For the text-containing cell, return its midpoint in [x, y] coordinate format. 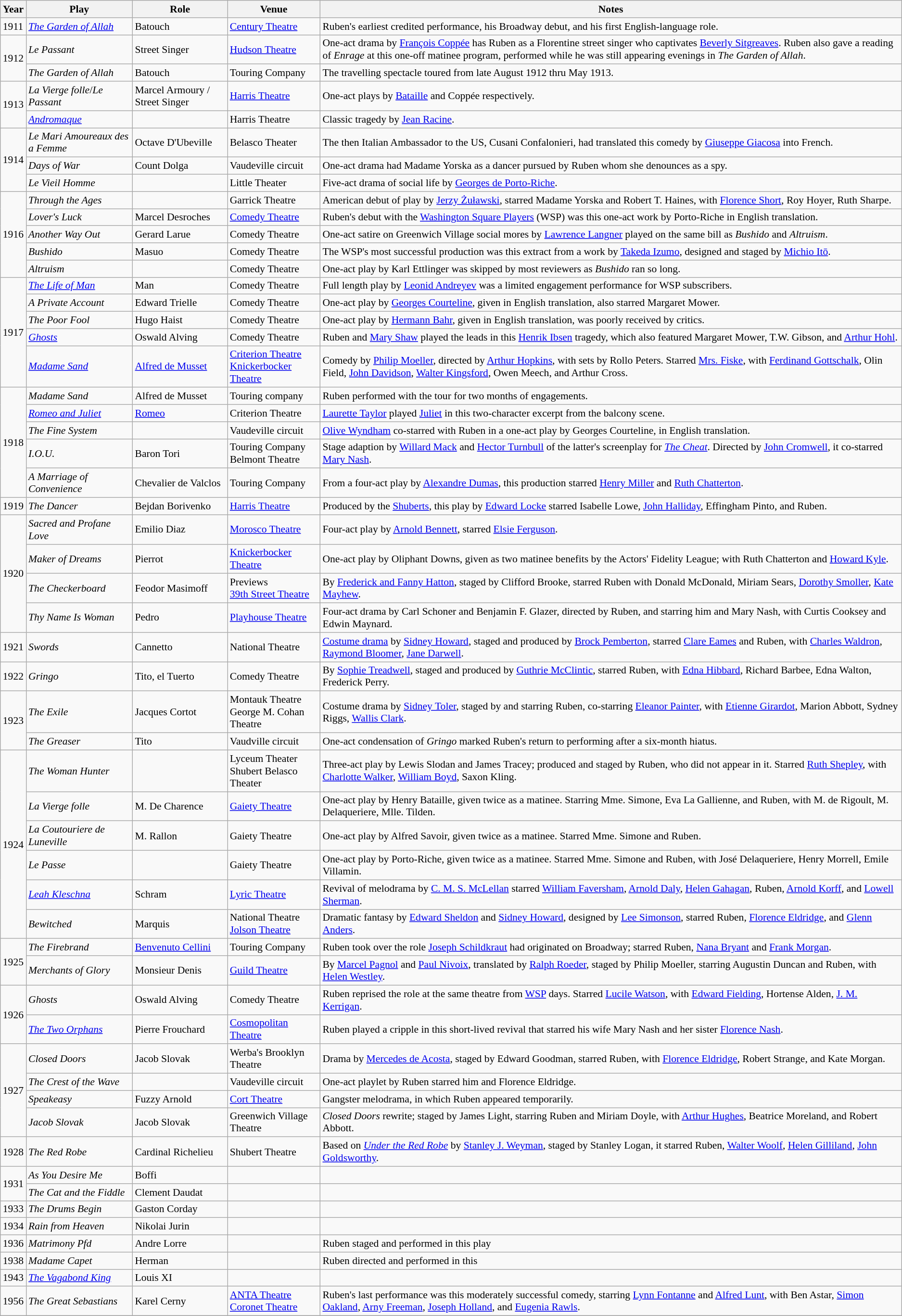
Maker of Dreams [79, 559]
Benvenuto Cellini [180, 948]
Laurette Taylor played Juliet in this two-character excerpt from the balcony scene. [610, 413]
Pierre Frouchard [180, 1029]
Hugo Haist [180, 320]
Vaudville circuit [274, 742]
The Drums Begin [79, 1209]
Cardinal Richelieu [180, 1151]
Gringo [79, 676]
Octave D'Ubeville [180, 142]
1922 [13, 676]
Andromaque [79, 119]
ANTA TheatreCoronet Theatre [274, 1302]
Romeo [180, 413]
Full length play by Leonid Andreyev was a limited engagement performance for WSP subscribers. [610, 286]
The travelling spectacle toured from late August 1912 thru May 1913. [610, 73]
Closed Doors [79, 1059]
National TheatreJolson Theatre [274, 924]
Street Singer [180, 49]
The Dancer [79, 506]
Baron Tori [180, 453]
One-act plays by Bataille and Coppée respectively. [610, 96]
The then Italian Ambassador to the US, Cusani Confalonieri, had translated this comedy by Giuseppe Giacosa into French. [610, 142]
Play [79, 9]
Pierrot [180, 559]
One-act play by Alfred Savoir, given twice as a matinee. Starred Mme. Simone and Ruben. [610, 836]
The Cat and the Fiddle [79, 1192]
1956 [13, 1302]
The Poor Fool [79, 320]
From a four-act play by Alexandre Dumas, this production starred Henry Miller and Ruth Chatterton. [610, 483]
Montauk TheatreGeorge M. Cohan Theatre [274, 712]
The Greaser [79, 742]
Role [180, 9]
A Marriage of Convenience [79, 483]
Venue [274, 9]
Herman [180, 1261]
Chevalier de Valclos [180, 483]
The Exile [79, 712]
Tito [180, 742]
Drama by Mercedes de Acosta, staged by Edward Goodman, starred Ruben, with Florence Eldridge, Robert Strange, and Kate Morgan. [610, 1059]
Schram [180, 895]
Bewitched [79, 924]
Shubert Theatre [274, 1151]
One-act play by Oliphant Downs, given as two matinee benefits by the Actors' Fidelity League; with Ruth Chatterton and Howard Kyle. [610, 559]
Previews39th Street Theatre [274, 589]
1916 [13, 234]
Little Theater [274, 183]
One-act play by Georges Courteline, given in English translation, also starred Margaret Mower. [610, 303]
Dramatic fantasy by Edward Sheldon and Sidney Howard, designed by Lee Simonson, starred Ruben, Florence Eldridge, and Glenn Anders. [610, 924]
1924 [13, 844]
Altruism [79, 269]
One-act condensation of Gringo marked Ruben's return to performing after a six-month hiatus. [610, 742]
One-act play by Karl Ettlinger was skipped by most reviewers as Bushido ran so long. [610, 269]
Feodor Masimoff [180, 589]
1928 [13, 1151]
Olive Wyndham co-starred with Ruben in a one-act play by Georges Courteline, in English translation. [610, 430]
1933 [13, 1209]
By Marcel Pagnol and Paul Nivoix, translated by Ralph Roeder, staged by Philip Moeller, starring Augustin Duncan and Ruben, with Helen Westley. [610, 971]
Notes [610, 9]
1927 [13, 1091]
Gaston Corday [180, 1209]
1914 [13, 160]
Ruben staged and performed in this play [610, 1244]
1917 [13, 332]
Count Dolga [180, 166]
Tito, el Tuerto [180, 676]
Leah Kleschna [79, 895]
Hudson Theatre [274, 49]
Ruben's earliest credited performance, his Broadway debut, and his first English-language role. [610, 26]
Four-act play by Arnold Bennett, starred Elsie Ferguson. [610, 529]
Ruben and Mary Shaw played the leads in this Henrik Ibsen tragedy, which also featured Margaret Mower, T.W. Gibson, and Arthur Hohl. [610, 337]
Marcel Desroches [180, 217]
Pedro [180, 618]
One-act satire on Greenwich Village social mores by Lawrence Langner played on the same bill as Bushido and Altruism. [610, 235]
The Red Robe [79, 1151]
Bushido [79, 252]
Closed Doors rewrite; staged by James Light, starring Ruben and Miriam Doyle, with Arthur Hughes, Beatrice Moreland, and Robert Abbott. [610, 1123]
1934 [13, 1227]
As You Desire Me [79, 1175]
Man [180, 286]
Five-act drama of social life by Georges de Porto-Riche. [610, 183]
1912 [13, 58]
Guild Theatre [274, 971]
Gerard Larue [180, 235]
Boffi [180, 1175]
Le Vieil Homme [79, 183]
Jacques Cortot [180, 712]
A Private Account [79, 303]
The Firebrand [79, 948]
Cosmopolitan Theatre [274, 1029]
Criterion Theatre [274, 413]
One-act playlet by Ruben starred him and Florence Eldridge. [610, 1082]
Ruben played a cripple in this short-lived revival that starred his wife Mary Nash and her sister Florence Nash. [610, 1029]
The WSP's most successful production was this extract from a work by Takeda Izumo, designed and staged by Michio Itō. [610, 252]
1923 [13, 721]
1925 [13, 962]
Fuzzy Arnold [180, 1099]
1931 [13, 1183]
Lyceum TheaterShubert Belasco Theater [274, 771]
Monsieur Denis [180, 971]
Le Passant [79, 49]
Days of War [79, 166]
M. De Charence [180, 806]
Werba's Brooklyn Theatre [274, 1059]
Andre Lorre [180, 1244]
The Crest of the Wave [79, 1082]
Through the Ages [79, 200]
Touring CompanyBelmont Theatre [274, 453]
I.O.U. [79, 453]
Marquis [180, 924]
Marcel Armoury / Street Singer [180, 96]
Ruben's debut with the Washington Square Players (WSP) was this one-act work by Porto-Riche in English translation. [610, 217]
Le Mari Amoureaux des a Femme [79, 142]
Rain from Heaven [79, 1227]
Belasco Theater [274, 142]
1919 [13, 506]
La Vierge folle/Le Passant [79, 96]
Revival of melodrama by C. M. S. McLellan starred William Faversham, Arnold Daly, Helen Gahagan, Ruben, Arnold Korff, and Lowell Sherman. [610, 895]
Cort Theatre [274, 1099]
Lover's Luck [79, 217]
Based on Under the Red Robe by Stanley J. Weyman, staged by Stanley Logan, it starred Ruben, Walter Woolf, Helen Gilliland, John Goldsworthy. [610, 1151]
One-act play by Porto-Riche, given twice as a matinee. Starred Mme. Simone and Ruben, with José Delaqueriere, Henry Morrell, Emile Villamin. [610, 865]
La Vierge folle [79, 806]
Edward Trielle [180, 303]
1936 [13, 1244]
The Checkerboard [79, 589]
1921 [13, 647]
1943 [13, 1278]
Playhouse Theatre [274, 618]
The Life of Man [79, 286]
Sacred and Profane Love [79, 529]
1920 [13, 573]
By Sophie Treadwell, staged and produced by Guthrie McClintic, starred Ruben, with Edna Hibbard, Richard Barbee, Edna Walton, Frederick Perry. [610, 676]
La Coutouriere de Luneville [79, 836]
1918 [13, 443]
Louis XI [180, 1278]
Matrimony Pfd [79, 1244]
Another Way Out [79, 235]
Thy Name Is Woman [79, 618]
Four-act drama by Carl Schoner and Benjamin F. Glazer, directed by Ruben, and starring him and Mary Nash, with Curtis Cooksey and Edwin Maynard. [610, 618]
1911 [13, 26]
1938 [13, 1261]
The Woman Hunter [79, 771]
Clement Daudat [180, 1192]
Madame Capet [79, 1261]
Emilio Diaz [180, 529]
National Theatre [274, 647]
By Frederick and Fanny Hatton, staged by Clifford Brooke, starred Ruben with Donald McDonald, Miriam Sears, Dorothy Smoller, Kate Mayhew. [610, 589]
One-act play by Hermann Bahr, given in English translation, was poorly received by critics. [610, 320]
Le Passe [79, 865]
The Two Orphans [79, 1029]
M. Rallon [180, 836]
Lyric Theatre [274, 895]
Merchants of Glory [79, 971]
The Great Sebastians [79, 1302]
Greenwich Village Theatre [274, 1123]
Bejdan Borivenko [180, 506]
Cannetto [180, 647]
Speakeasy [79, 1099]
Ruben performed with the tour for two months of engagements. [610, 396]
Stage adaption by Willard Mack and Hector Turnbull of the latter's screenplay for The Cheat. Directed by John Cromwell, it co-starred Mary Nash. [610, 453]
Touring company [274, 396]
Produced by the Shuberts, this play by Edward Locke starred Isabelle Lowe, John Halliday, Effingham Pinto, and Ruben. [610, 506]
Knickerbocker Theatre [274, 559]
Garrick Theatre [274, 200]
American debut of play by Jerzy Żuławski, starred Madame Yorska and Robert T. Haines, with Florence Short, Roy Hoyer, Ruth Sharpe. [610, 200]
Masuo [180, 252]
The Vagabond King [79, 1278]
Gangster melodrama, in which Ruben appeared temporarily. [610, 1099]
Century Theatre [274, 26]
Swords [79, 647]
1913 [13, 105]
One-act drama had Madame Yorska as a dancer pursued by Ruben whom she denounces as a spy. [610, 166]
1926 [13, 1014]
Nikolai Jurin [180, 1227]
Ruben took over the role Joseph Schildkraut had originated on Broadway; starred Ruben, Nana Bryant and Frank Morgan. [610, 948]
Ruben directed and performed in this [610, 1261]
Ruben reprised the role at the same theatre from WSP days. Starred Lucile Watson, with Edward Fielding, Hortense Alden, J. M. Kerrigan. [610, 1000]
Criterion TheatreKnickerbocker Theatre [274, 367]
Karel Cerny [180, 1302]
Classic tragedy by Jean Racine. [610, 119]
Morosco Theatre [274, 529]
The Fine System [79, 430]
Year [13, 9]
Romeo and Juliet [79, 413]
